Scan for the cell matching the given text and deliver its [X, Y] coordinate at center. 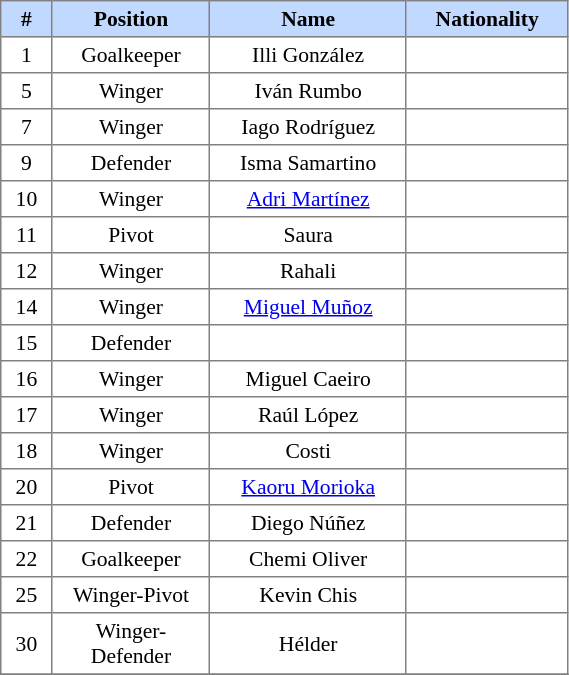
Position [131, 19]
Kevin Chis [308, 595]
Raúl López [308, 415]
18 [26, 451]
Diego Núñez [308, 523]
Adri Martínez [308, 199]
20 [26, 487]
Hélder [308, 644]
Illi González [308, 55]
11 [26, 235]
30 [26, 644]
22 [26, 559]
Miguel Muñoz [308, 307]
Iván Rumbo [308, 91]
7 [26, 127]
5 [26, 91]
9 [26, 163]
10 [26, 199]
Iago Rodríguez [308, 127]
# [26, 19]
25 [26, 595]
12 [26, 271]
Costi [308, 451]
Name [308, 19]
14 [26, 307]
15 [26, 343]
1 [26, 55]
Nationality [487, 19]
Isma Samartino [308, 163]
Miguel Caeiro [308, 379]
Saura [308, 235]
Winger-Defender [131, 644]
Rahali [308, 271]
17 [26, 415]
16 [26, 379]
Kaoru Morioka [308, 487]
Winger-Pivot [131, 595]
21 [26, 523]
Chemi Oliver [308, 559]
